Scan for the cell matching the given text and deliver its [X, Y] coordinate at center. 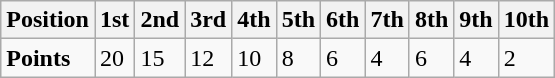
6th [343, 20]
4th [254, 20]
8th [431, 20]
2nd [160, 20]
7th [387, 20]
9th [476, 20]
10th [526, 20]
20 [114, 58]
5th [298, 20]
3rd [208, 20]
Points [48, 58]
1st [114, 20]
8 [298, 58]
12 [208, 58]
Position [48, 20]
15 [160, 58]
10 [254, 58]
2 [526, 58]
